Search for the cell housing the specified text and yield its [x, y] center coordinate. 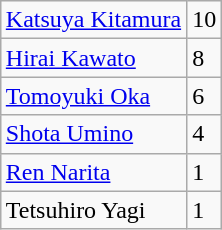
4 [204, 134]
10 [204, 20]
Shota Umino [93, 134]
Hirai Kawato [93, 58]
Tetsuhiro Yagi [93, 210]
6 [204, 96]
Katsuya Kitamura [93, 20]
Ren Narita [93, 172]
8 [204, 58]
Tomoyuki Oka [93, 96]
